Determine the (x, y) coordinate at the center of the cell enclosing the given text.  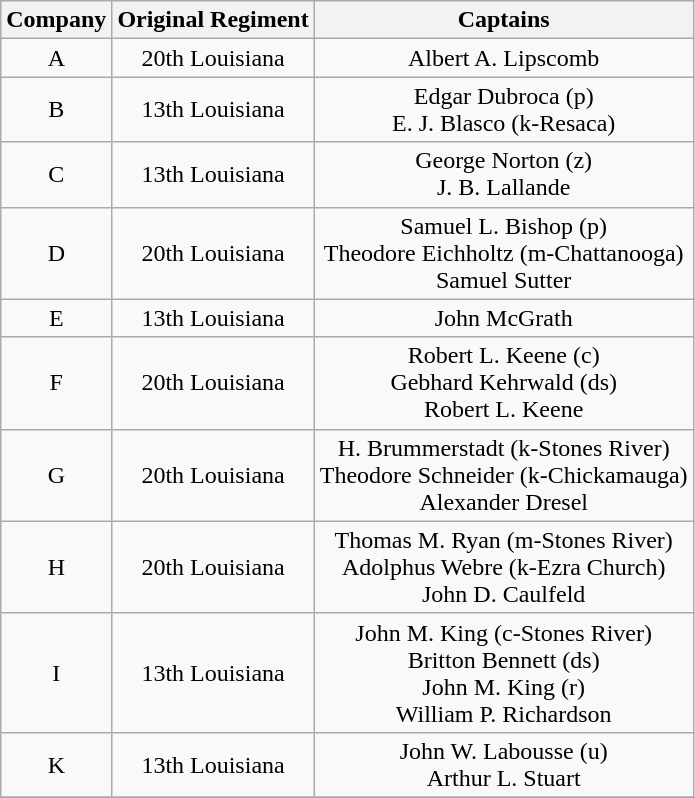
G (56, 475)
George Norton (z)J. B. Lallande (504, 174)
John M. King (c-Stones River)Britton Bennett (ds)John M. King (r)William P. Richardson (504, 672)
B (56, 110)
Captains (504, 20)
F (56, 383)
Edgar Dubroca (p)E. J. Blasco (k-Resaca) (504, 110)
Robert L. Keene (c)Gebhard Kehrwald (ds)Robert L. Keene (504, 383)
K (56, 764)
Company (56, 20)
Albert A. Lipscomb (504, 58)
C (56, 174)
I (56, 672)
D (56, 253)
John McGrath (504, 318)
Thomas M. Ryan (m-Stones River)Adolphus Webre (k-Ezra Church)John D. Caulfeld (504, 567)
Original Regiment (213, 20)
A (56, 58)
E (56, 318)
H. Brummerstadt (k-Stones River)Theodore Schneider (k-Chickamauga)Alexander Dresel (504, 475)
Samuel L. Bishop (p)Theodore Eichholtz (m-Chattanooga)Samuel Sutter (504, 253)
H (56, 567)
John W. Labousse (u)Arthur L. Stuart (504, 764)
